Find where the given text appears and provide that cell's center as (x, y) coordinate. 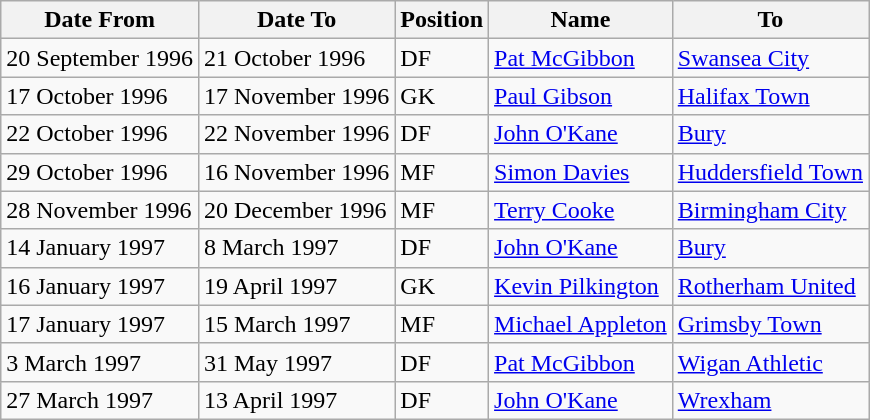
Date To (296, 20)
21 October 1996 (296, 58)
19 April 1997 (296, 286)
Halifax Town (770, 96)
15 March 1997 (296, 324)
17 November 1996 (296, 96)
Swansea City (770, 58)
14 January 1997 (100, 248)
27 March 1997 (100, 400)
28 November 1996 (100, 210)
13 April 1997 (296, 400)
22 November 1996 (296, 134)
Kevin Pilkington (581, 286)
Rotherham United (770, 286)
Name (581, 20)
22 October 1996 (100, 134)
Wrexham (770, 400)
16 January 1997 (100, 286)
Paul Gibson (581, 96)
Position (442, 20)
3 March 1997 (100, 362)
Grimsby Town (770, 324)
8 March 1997 (296, 248)
16 November 1996 (296, 172)
Huddersfield Town (770, 172)
31 May 1997 (296, 362)
20 September 1996 (100, 58)
Wigan Athletic (770, 362)
20 December 1996 (296, 210)
17 October 1996 (100, 96)
Michael Appleton (581, 324)
Simon Davies (581, 172)
Birmingham City (770, 210)
Date From (100, 20)
To (770, 20)
Terry Cooke (581, 210)
29 October 1996 (100, 172)
17 January 1997 (100, 324)
